For the text-containing cell, return its midpoint in (x, y) coordinate format. 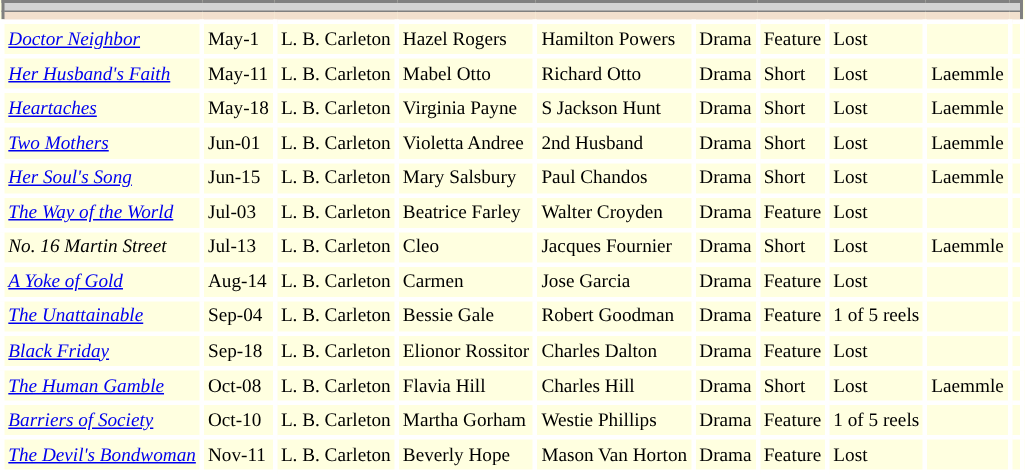
Mary Salsbury (466, 178)
The Unattainable (102, 316)
S Jackson Hunt (614, 108)
Sep-04 (238, 316)
Charles Dalton (614, 352)
Charles Hill (614, 386)
Flavia Hill (466, 386)
Jacques Fournier (614, 248)
Martha Gorham (466, 420)
Oct-10 (238, 420)
Bessie Gale (466, 316)
May-11 (238, 74)
Hamilton Powers (614, 40)
Richard Otto (614, 74)
Jose Garcia (614, 282)
May-1 (238, 40)
Violetta Andree (466, 144)
Mason Van Horton (614, 456)
Barriers of Society (102, 420)
Paul Chandos (614, 178)
Sep-18 (238, 352)
Hazel Rogers (466, 40)
Mabel Otto (466, 74)
Doctor Neighbor (102, 40)
Her Husband's Faith (102, 74)
Jul-13 (238, 248)
Black Friday (102, 352)
Westie Phillips (614, 420)
Nov-11 (238, 456)
Her Soul's Song (102, 178)
Beverly Hope (466, 456)
No. 16 Martin Street (102, 248)
2nd Husband (614, 144)
Jul-03 (238, 212)
Virginia Payne (466, 108)
Oct-08 (238, 386)
Cleo (466, 248)
The Devil's Bondwoman (102, 456)
Robert Goodman (614, 316)
Walter Croyden (614, 212)
Jun-01 (238, 144)
May-18 (238, 108)
Aug-14 (238, 282)
Carmen (466, 282)
Jun-15 (238, 178)
The Way of the World (102, 212)
Heartaches (102, 108)
A Yoke of Gold (102, 282)
Elionor Rossitor (466, 352)
Beatrice Farley (466, 212)
Two Mothers (102, 144)
The Human Gamble (102, 386)
